Find where the given text appears and provide that cell's center as (X, Y) coordinate. 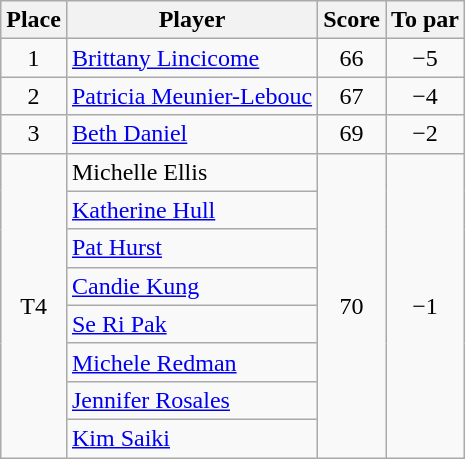
Score (352, 20)
Jennifer Rosales (192, 400)
67 (352, 96)
Brittany Lincicome (192, 58)
−4 (426, 96)
Beth Daniel (192, 134)
Michelle Ellis (192, 172)
2 (34, 96)
1 (34, 58)
Katherine Hull (192, 210)
Candie Kung (192, 286)
Place (34, 20)
Pat Hurst (192, 248)
−2 (426, 134)
Se Ri Pak (192, 324)
−5 (426, 58)
66 (352, 58)
69 (352, 134)
−1 (426, 305)
T4 (34, 305)
3 (34, 134)
Kim Saiki (192, 438)
70 (352, 305)
Michele Redman (192, 362)
Patricia Meunier-Lebouc (192, 96)
Player (192, 20)
To par (426, 20)
